Pinpoint the cell where the given text exists, returning its [X, Y] midpoint coordinate. 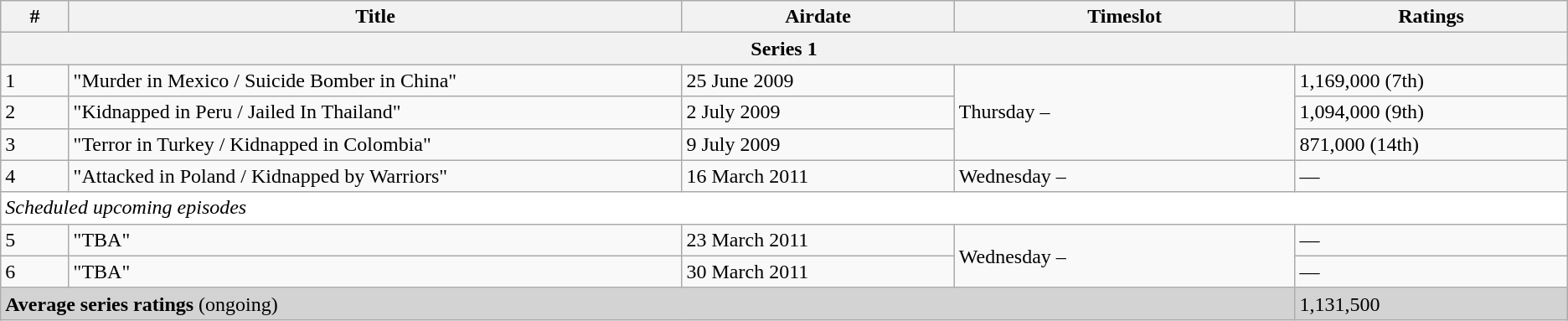
Series 1 [784, 49]
1,094,000 (9th) [1431, 112]
"Terror in Turkey / Kidnapped in Colombia" [375, 144]
2 [35, 112]
"Kidnapped in Peru / Jailed In Thailand" [375, 112]
2 July 2009 [818, 112]
1 [35, 80]
1,169,000 (7th) [1431, 80]
23 March 2011 [818, 240]
Title [375, 17]
Average series ratings (ongoing) [648, 303]
Scheduled upcoming episodes [784, 208]
3 [35, 144]
# [35, 17]
1,131,500 [1431, 303]
871,000 (14th) [1431, 144]
30 March 2011 [818, 272]
Thursday – [1124, 112]
4 [35, 176]
Timeslot [1124, 17]
Ratings [1431, 17]
Airdate [818, 17]
25 June 2009 [818, 80]
6 [35, 272]
"Attacked in Poland / Kidnapped by Warriors" [375, 176]
16 March 2011 [818, 176]
"Murder in Mexico / Suicide Bomber in China" [375, 80]
5 [35, 240]
9 July 2009 [818, 144]
